From the cell containing the given text, extract its center point as [X, Y] coordinate. 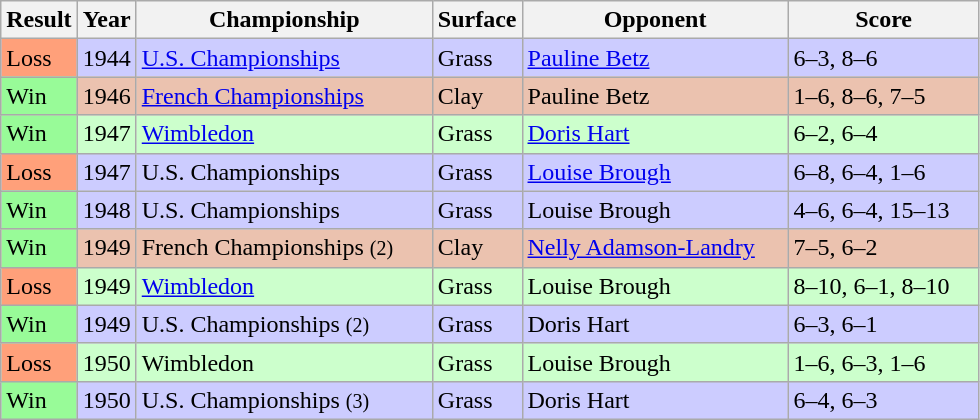
6–3, 8–6 [884, 58]
1948 [106, 210]
1–6, 8–6, 7–5 [884, 96]
6–2, 6–4 [884, 134]
Surface [477, 20]
6–3, 6–1 [884, 324]
Nelly Adamson-Landry [655, 248]
1946 [106, 96]
U.S. Championships (3) [284, 400]
French Championships [284, 96]
8–10, 6–1, 8–10 [884, 286]
6–8, 6–4, 1–6 [884, 172]
1–6, 6–3, 1–6 [884, 362]
4–6, 6–4, 15–13 [884, 210]
French Championships (2) [284, 248]
U.S. Championships (2) [284, 324]
7–5, 6–2 [884, 248]
Championship [284, 20]
1944 [106, 58]
Year [106, 20]
Result [39, 20]
6–4, 6–3 [884, 400]
Score [884, 20]
Opponent [655, 20]
